Capture the cell that displays the provided text and extract its (x, y) central coordinate. 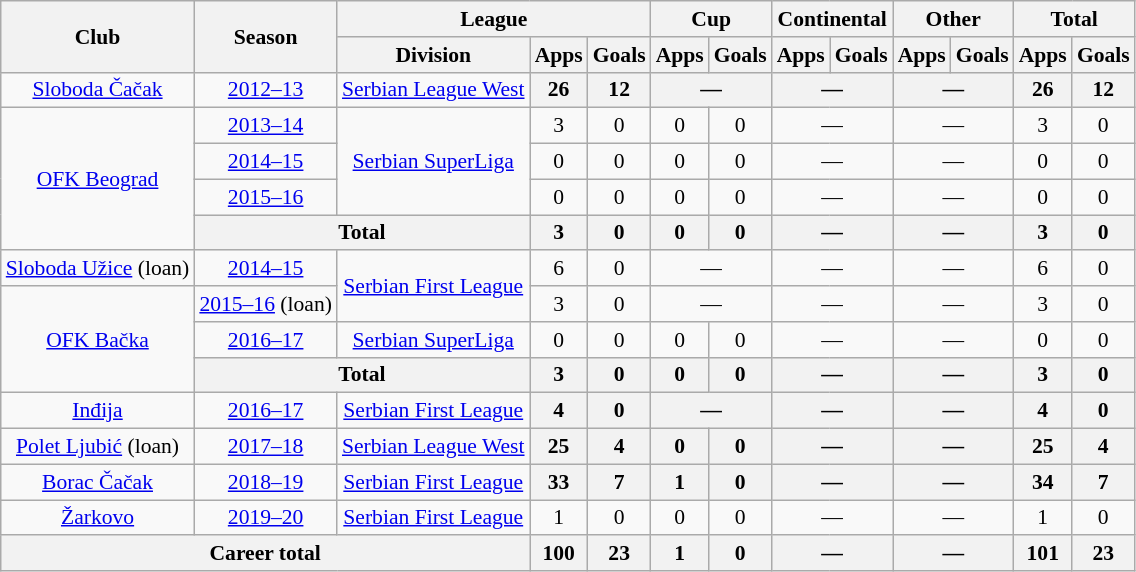
2015–16 (loan) (266, 304)
100 (559, 554)
2012–13 (266, 90)
2018–19 (266, 482)
Other (954, 19)
Division (434, 55)
League (494, 19)
2013–14 (266, 126)
2015–16 (266, 197)
Continental (832, 19)
OFK Bačka (98, 340)
Žarkovo (98, 518)
Borac Čačak (98, 482)
Season (266, 36)
34 (1043, 482)
OFK Beograd (98, 179)
Sloboda Čačak (98, 90)
2017–18 (266, 447)
Polet Ljubić (loan) (98, 447)
Career total (266, 554)
Sloboda Užice (loan) (98, 269)
2019–20 (266, 518)
Club (98, 36)
33 (559, 482)
Inđija (98, 411)
101 (1043, 554)
Cup (712, 19)
